Provide the (X, Y) coordinate of the cell's center where the given text is located.  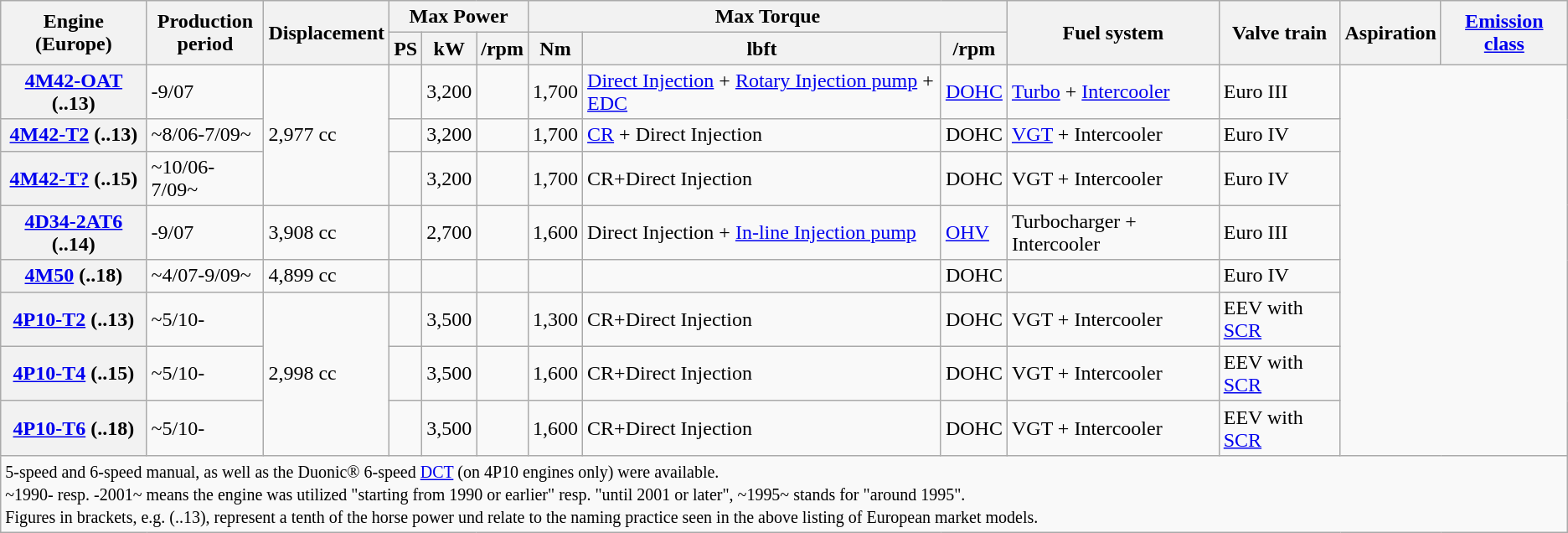
Max Power (459, 17)
PS (405, 49)
4D34-2AT6 (..14) (74, 233)
1,300 (554, 318)
Direct Injection + In-line Injection pump (762, 233)
Valve train (1280, 33)
2,977 cc (327, 135)
Aspiration (1390, 33)
Direct Injection + Rotary Injection pump + EDC (762, 92)
kW (449, 49)
3,908 cc (327, 233)
Max Torque (767, 17)
4P10-T4 (..15) (74, 374)
Fuel system (1112, 33)
2,700 (449, 233)
4P10-T2 (..13) (74, 318)
~4/07-9/09~ (205, 276)
CR + Direct Injection (762, 135)
Nm (554, 49)
Displacement (327, 33)
4P10-T6 (..18) (74, 427)
4M42-T? (..15) (74, 178)
Emission class (1504, 33)
Turbocharger + Intercooler (1112, 233)
4M42-T2 (..13) (74, 135)
4M42-OAT (..13) (74, 92)
Turbo + Intercooler (1112, 92)
Productionperiod (205, 33)
~8/06-7/09~ (205, 135)
Engine (Europe) (74, 33)
4M50 (..18) (74, 276)
2,998 cc (327, 374)
lbft (762, 49)
4,899 cc (327, 276)
~10/06-7/09~ (205, 178)
OHV (973, 233)
